Extract the (x, y) coordinate from the center of the cell holding the provided text.  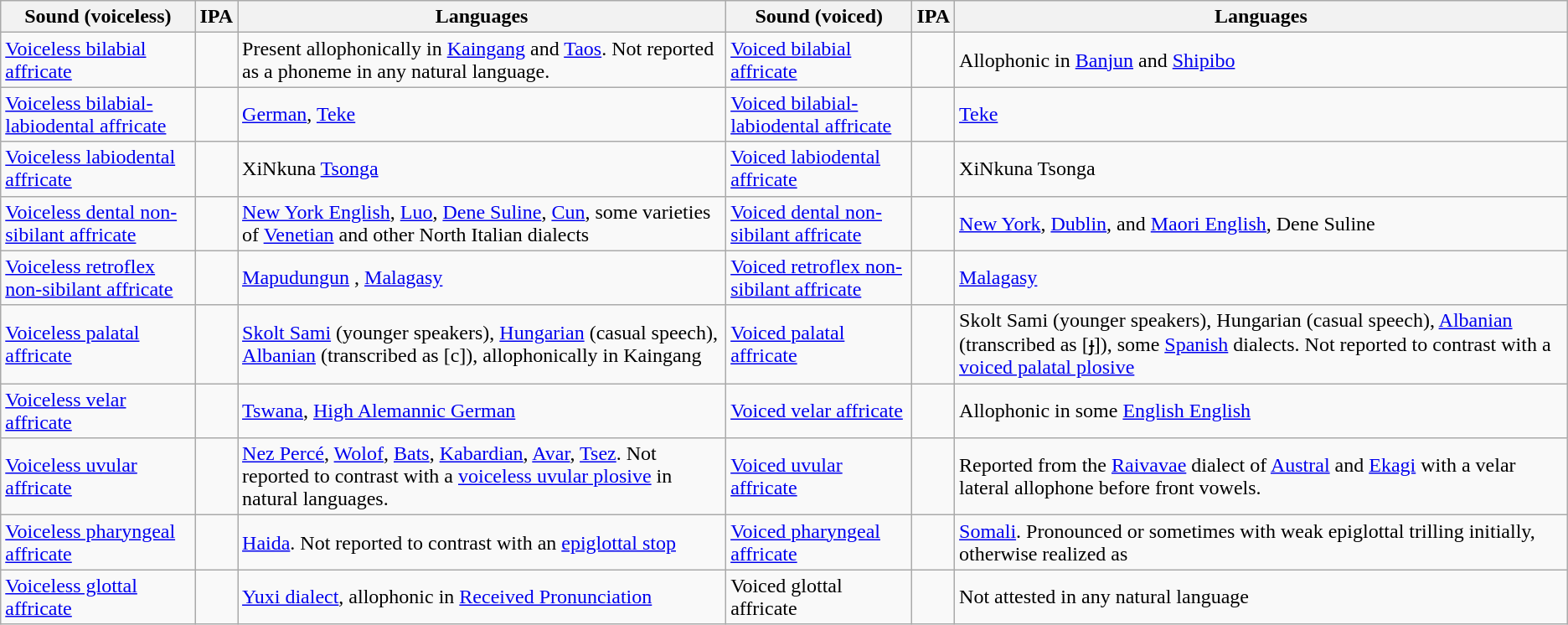
Voiceless velar affricate (98, 411)
Yuxi dialect, allophonic in Received Pronunciation (482, 597)
New York, Dublin, and Maori English, Dene Suline (1261, 223)
Voiced bilabial-labiodental affricate (819, 114)
German, Teke (482, 114)
Voiceless pharyngeal affricate (98, 543)
Allophonic in some English English (1261, 411)
Voiced bilabial affricate (819, 60)
Reported from the Raivavae dialect of Austral and Ekagi with a velar lateral allophone before front vowels. (1261, 477)
Voiceless bilabial-labiodental affricate (98, 114)
Voiced retroflex non-sibilant affricate (819, 278)
Sound (voiceless) (98, 17)
Voiceless bilabial affricate (98, 60)
Voiceless labiodental affricate (98, 169)
Voiceless retroflex non-sibilant affricate (98, 278)
Voiced dental non-sibilant affricate (819, 223)
Mapudungun , Malagasy (482, 278)
New York English, Luo, Dene Suline, Cun, some varieties of Venetian and other North Italian dialects (482, 223)
Skolt Sami (younger speakers), Hungarian (casual speech), Albanian (transcribed as [c]), allophonically in Kaingang (482, 344)
Voiceless glottal affricate (98, 597)
Voiced labiodental affricate (819, 169)
Voiced palatal affricate (819, 344)
Teke (1261, 114)
Voiced glottal affricate (819, 597)
Somali. Pronounced or sometimes with weak epiglottal trilling initially, otherwise realized as (1261, 543)
Sound (voiced) (819, 17)
Voiced velar affricate (819, 411)
Malagasy (1261, 278)
Not attested in any natural language (1261, 597)
Haida. Not reported to contrast with an epiglottal stop (482, 543)
Tswana, High Alemannic German (482, 411)
Voiceless uvular affricate (98, 477)
Allophonic in Banjun and Shipibo (1261, 60)
Voiced pharyngeal affricate (819, 543)
Nez Percé, Wolof, Bats, Kabardian, Avar, Tsez. Not reported to contrast with a voiceless uvular plosive in natural languages. (482, 477)
Voiceless dental non-sibilant affricate (98, 223)
Present allophonically in Kaingang and Taos. Not reported as a phoneme in any natural language. (482, 60)
Voiceless palatal affricate (98, 344)
Voiced uvular affricate (819, 477)
